Output the (X, Y) coordinate of the center of the cell containing the given text.  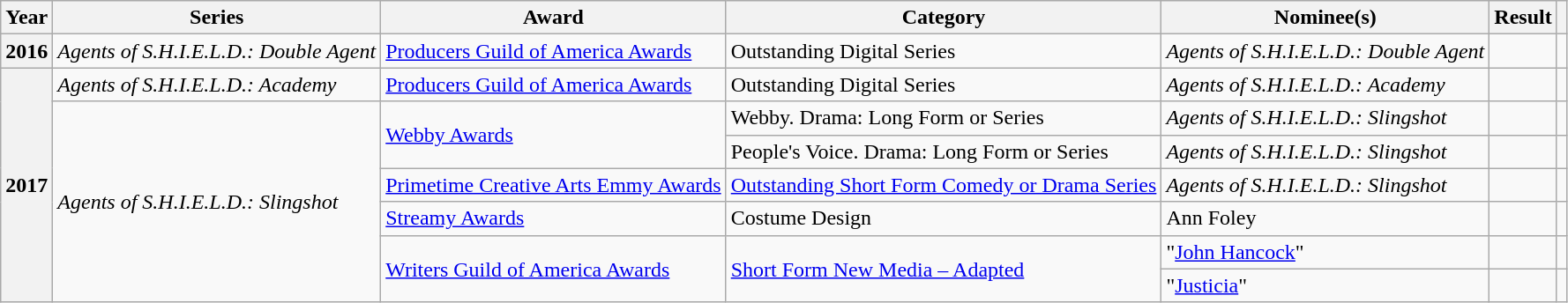
Webby Awards (554, 135)
Writers Guild of America Awards (554, 269)
Streamy Awards (554, 218)
"John Hancock" (1325, 252)
"Justicia" (1325, 285)
Nominee(s) (1325, 18)
2016 (26, 51)
Category (944, 18)
Short Form New Media – Adapted (944, 269)
Outstanding Short Form Comedy or Drama Series (944, 185)
Year (26, 18)
Ann Foley (1325, 218)
Webby. Drama: Long Form or Series (944, 118)
Result (1523, 18)
2017 (26, 185)
Primetime Creative Arts Emmy Awards (554, 185)
Series (217, 18)
Award (554, 18)
Costume Design (944, 218)
People's Voice. Drama: Long Form or Series (944, 151)
